Return (X, Y) of the center of cell containing provided text 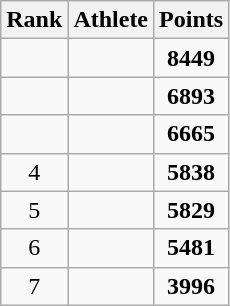
5829 (192, 210)
5481 (192, 248)
4 (34, 172)
Points (192, 20)
Athlete (111, 20)
6 (34, 248)
6665 (192, 134)
6893 (192, 96)
3996 (192, 286)
8449 (192, 58)
5 (34, 210)
Rank (34, 20)
5838 (192, 172)
7 (34, 286)
